Pinpoint the cell where the given text exists, returning its (x, y) midpoint coordinate. 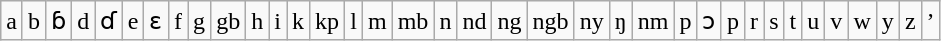
a (12, 21)
d (84, 21)
l (354, 21)
gb (228, 21)
v (836, 21)
ngb (550, 21)
nd (474, 21)
kp (328, 21)
h (258, 21)
u (814, 21)
n (446, 21)
mb (413, 21)
t (793, 21)
ɔ (710, 21)
s (774, 21)
ny (592, 21)
y (888, 21)
’ (930, 21)
ɓ (59, 21)
ŋ (620, 21)
i (278, 21)
w (862, 21)
nm (653, 21)
ɛ (156, 21)
g (200, 21)
z (910, 21)
ɗ (109, 21)
r (754, 21)
b (34, 21)
k (298, 21)
e (133, 21)
f (178, 21)
m (377, 21)
ng (510, 21)
